Determine the (x, y) coordinate at the center of the cell enclosing the given text.  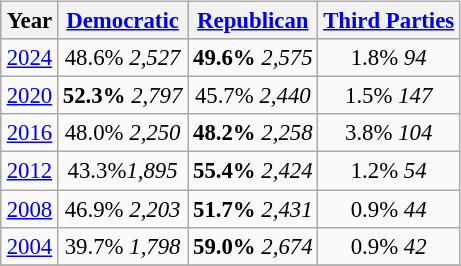
2008 (29, 209)
55.4% 2,424 (253, 171)
1.2% 54 (389, 171)
2012 (29, 171)
1.5% 147 (389, 96)
59.0% 2,674 (253, 246)
3.8% 104 (389, 133)
48.2% 2,258 (253, 133)
2004 (29, 246)
Democratic (122, 21)
2024 (29, 58)
48.0% 2,250 (122, 133)
51.7% 2,431 (253, 209)
Third Parties (389, 21)
43.3%1,895 (122, 171)
0.9% 42 (389, 246)
Republican (253, 21)
46.9% 2,203 (122, 209)
52.3% 2,797 (122, 96)
39.7% 1,798 (122, 246)
Year (29, 21)
48.6% 2,527 (122, 58)
1.8% 94 (389, 58)
49.6% 2,575 (253, 58)
0.9% 44 (389, 209)
2016 (29, 133)
2020 (29, 96)
45.7% 2,440 (253, 96)
